Capture the cell that displays the provided text and extract its (x, y) central coordinate. 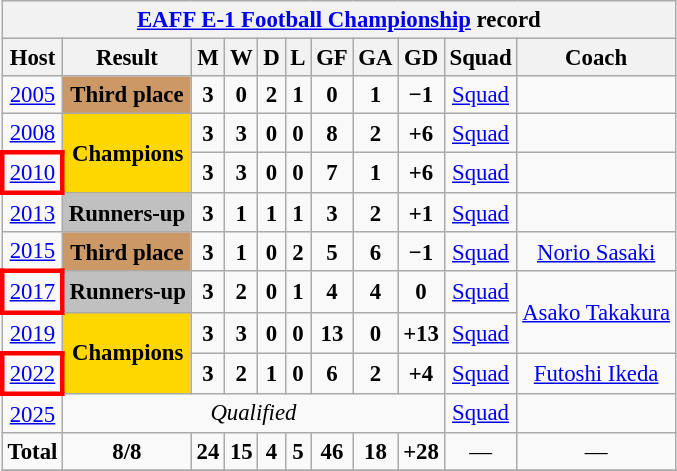
Coach (596, 58)
Futoshi Ikeda (596, 374)
2019 (32, 332)
13 (332, 332)
Host (32, 58)
8 (332, 134)
2017 (32, 292)
Asako Takakura (596, 312)
18 (376, 451)
2015 (32, 252)
2010 (32, 174)
2008 (32, 134)
L (298, 58)
7 (332, 174)
Result (128, 58)
2022 (32, 374)
24 (208, 451)
+13 (421, 332)
+28 (421, 451)
W (242, 58)
M (208, 58)
Qualified (254, 412)
GF (332, 58)
2013 (32, 212)
GA (376, 58)
2005 (32, 95)
2025 (32, 412)
+4 (421, 374)
Norio Sasaki (596, 252)
8/8 (128, 451)
GD (421, 58)
15 (242, 451)
46 (332, 451)
EAFF E-1 Football Championship record (338, 20)
D (272, 58)
Total (32, 451)
+1 (421, 212)
